Return (X, Y) of the center of cell containing provided text 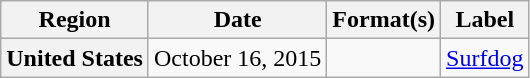
Date (237, 20)
Label (485, 20)
Region (75, 20)
October 16, 2015 (237, 58)
Format(s) (384, 20)
Surfdog (485, 58)
United States (75, 58)
